Return the [X, Y] coordinate for the center point of the cell that contains the specified text.  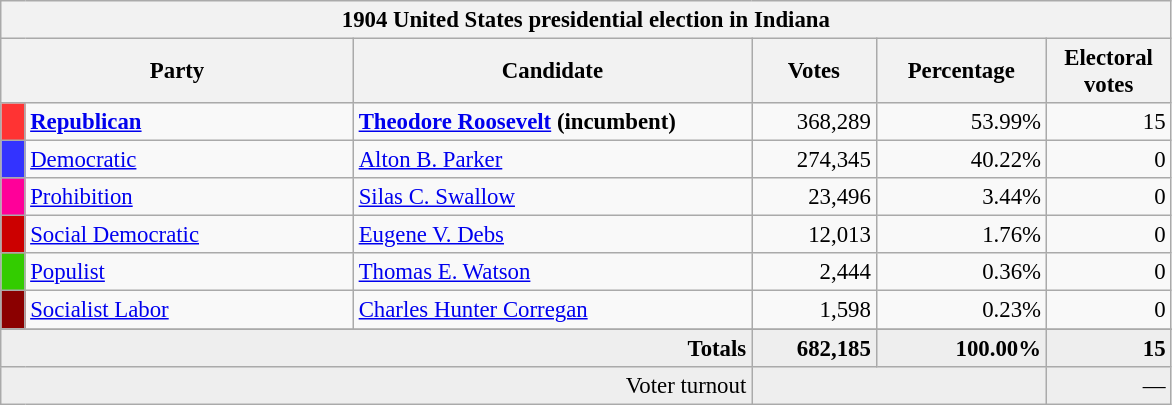
Thomas E. Watson [552, 273]
12,013 [814, 235]
53.99% [961, 122]
Prohibition [189, 197]
1,598 [814, 310]
Votes [814, 72]
Charles Hunter Corregan [552, 310]
Democratic [189, 160]
Silas C. Swallow [552, 197]
Republican [189, 122]
274,345 [814, 160]
Socialist Labor [189, 310]
1.76% [961, 235]
40.22% [961, 160]
368,289 [814, 122]
0.36% [961, 273]
Social Democratic [189, 235]
3.44% [961, 197]
100.00% [961, 348]
Alton B. Parker [552, 160]
Candidate [552, 72]
682,185 [814, 348]
Populist [189, 273]
Percentage [961, 72]
0.23% [961, 310]
Voter turnout [376, 385]
Party [178, 72]
2,444 [814, 273]
Theodore Roosevelt (incumbent) [552, 122]
1904 United States presidential election in Indiana [586, 20]
— [1108, 385]
Eugene V. Debs [552, 235]
23,496 [814, 197]
Totals [376, 348]
Electoral votes [1108, 72]
